Scan for the cell matching the given text and deliver its [X, Y] coordinate at center. 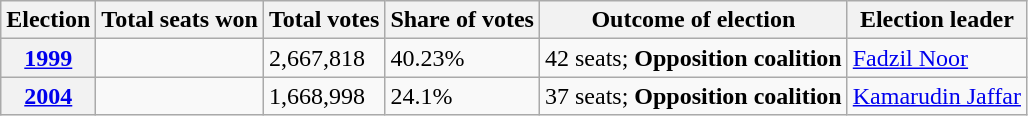
24.1% [462, 96]
1999 [48, 58]
Kamarudin Jaffar [936, 96]
37 seats; Opposition coalition [693, 96]
40.23% [462, 58]
Total seats won [180, 20]
42 seats; Opposition coalition [693, 58]
Election [48, 20]
Fadzil Noor [936, 58]
2,667,818 [324, 58]
2004 [48, 96]
1,668,998 [324, 96]
Outcome of election [693, 20]
Share of votes [462, 20]
Total votes [324, 20]
Election leader [936, 20]
